For the text-containing cell, return its midpoint in [X, Y] coordinate format. 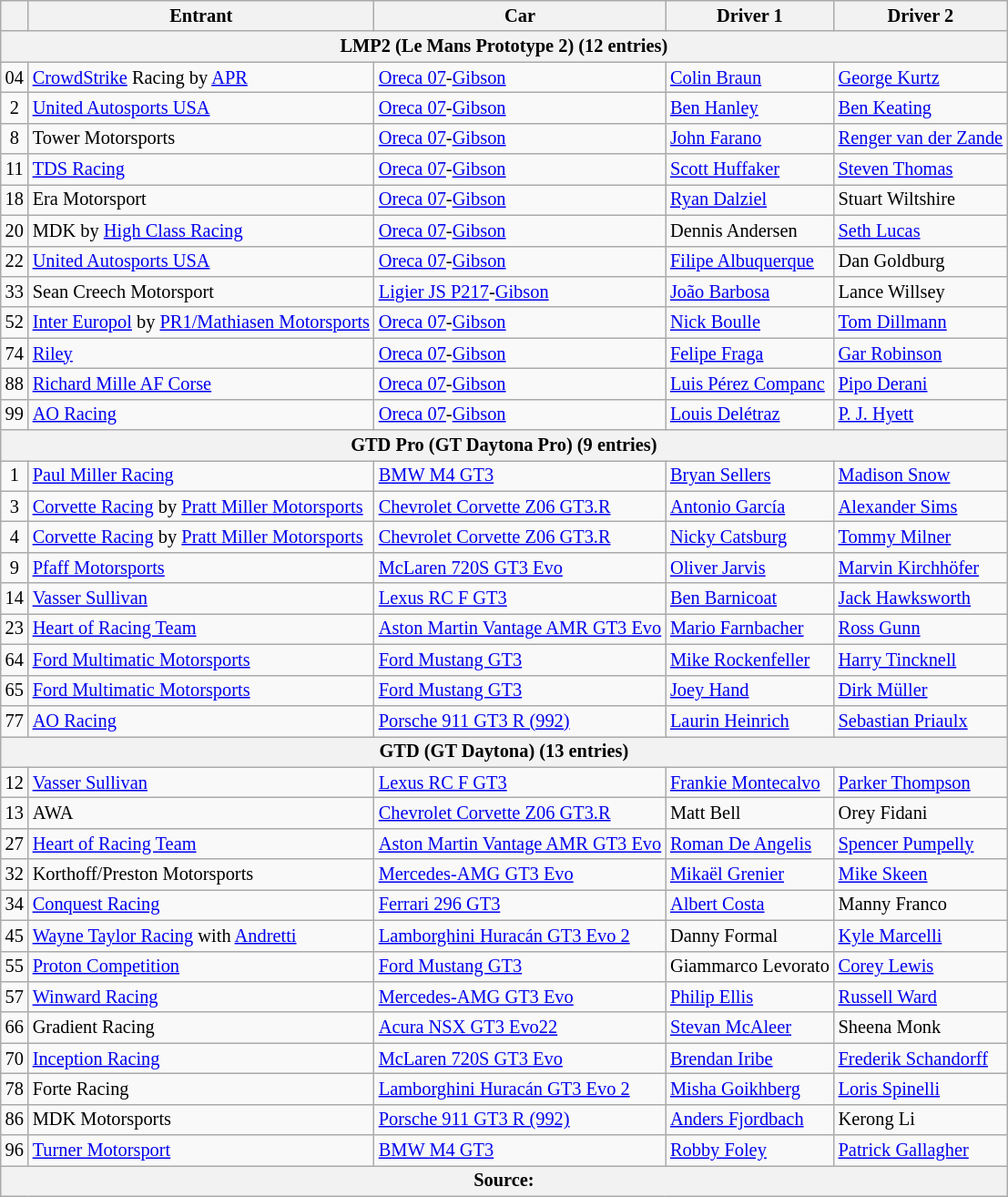
Roman De Angelis [750, 844]
P. J. Hyett [921, 414]
CrowdStrike Racing by APR [201, 77]
Inception Racing [201, 1059]
Laurin Heinrich [750, 721]
12 [15, 783]
64 [15, 660]
14 [15, 598]
2 [15, 107]
Anders Fjordbach [750, 1120]
Tom Dillmann [921, 322]
Ryan Dalziel [750, 199]
Corey Lewis [921, 967]
Matt Bell [750, 813]
GTD Pro (GT Daytona Pro) (9 entries) [504, 445]
1 [15, 476]
Ben Hanley [750, 107]
34 [15, 905]
Mike Skeen [921, 875]
Frankie Montecalvo [750, 783]
Car [520, 15]
Steven Thomas [921, 169]
Alexander Sims [921, 506]
32 [15, 875]
Kyle Marcelli [921, 936]
Sebastian Priaulx [921, 721]
Dirk Müller [921, 691]
04 [15, 77]
Felipe Fraga [750, 353]
Frederik Schandorff [921, 1059]
Korthoff/Preston Motorsports [201, 875]
Pipo Derani [921, 384]
99 [15, 414]
LMP2 (Le Mans Prototype 2) (12 entries) [504, 46]
Madison Snow [921, 476]
65 [15, 691]
Marvin Kirchhöfer [921, 568]
João Barbosa [750, 292]
Turner Motorsport [201, 1151]
Mikaël Grenier [750, 875]
Tower Motorsports [201, 138]
Dennis Andersen [750, 230]
Colin Braun [750, 77]
Brendan Iribe [750, 1059]
Manny Franco [921, 905]
74 [15, 353]
11 [15, 169]
Loris Spinelli [921, 1089]
Driver 1 [750, 15]
Stevan McAleer [750, 1028]
GTD (GT Daytona) (13 entries) [504, 752]
Giammarco Levorato [750, 967]
Ligier JS P217-Gibson [520, 292]
27 [15, 844]
Bryan Sellers [750, 476]
96 [15, 1151]
23 [15, 629]
Entrant [201, 15]
Robby Foley [750, 1151]
Riley [201, 353]
Gar Robinson [921, 353]
Ben Barnicoat [750, 598]
MDK Motorsports [201, 1120]
Nick Boulle [750, 322]
Era Motorsport [201, 199]
86 [15, 1120]
Driver 2 [921, 15]
4 [15, 537]
Ross Gunn [921, 629]
John Farano [750, 138]
Source: [504, 1181]
Oliver Jarvis [750, 568]
Orey Fidani [921, 813]
Gradient Racing [201, 1028]
Tommy Milner [921, 537]
Philip Ellis [750, 997]
Filipe Albuquerque [750, 261]
Proton Competition [201, 967]
9 [15, 568]
70 [15, 1059]
77 [15, 721]
Louis Delétraz [750, 414]
Danny Formal [750, 936]
Spencer Pumpelly [921, 844]
Acura NSX GT3 Evo22 [520, 1028]
Albert Costa [750, 905]
TDS Racing [201, 169]
Conquest Racing [201, 905]
Winward Racing [201, 997]
55 [15, 967]
8 [15, 138]
Paul Miller Racing [201, 476]
Ferrari 296 GT3 [520, 905]
Luis Pérez Companc [750, 384]
Forte Racing [201, 1089]
20 [15, 230]
George Kurtz [921, 77]
AWA [201, 813]
Antonio García [750, 506]
Seth Lucas [921, 230]
88 [15, 384]
Richard Mille AF Corse [201, 384]
Misha Goikhberg [750, 1089]
Inter Europol by PR1/Mathiasen Motorsports [201, 322]
52 [15, 322]
Harry Tincknell [921, 660]
Lance Willsey [921, 292]
13 [15, 813]
Sean Creech Motorsport [201, 292]
Patrick Gallagher [921, 1151]
3 [15, 506]
45 [15, 936]
Ben Keating [921, 107]
Nicky Catsburg [750, 537]
Russell Ward [921, 997]
Sheena Monk [921, 1028]
Mario Farnbacher [750, 629]
Renger van der Zande [921, 138]
Wayne Taylor Racing with Andretti [201, 936]
Jack Hawksworth [921, 598]
Pfaff Motorsports [201, 568]
Scott Huffaker [750, 169]
Dan Goldburg [921, 261]
Stuart Wiltshire [921, 199]
22 [15, 261]
57 [15, 997]
Joey Hand [750, 691]
33 [15, 292]
Mike Rockenfeller [750, 660]
MDK by High Class Racing [201, 230]
Kerong Li [921, 1120]
78 [15, 1089]
18 [15, 199]
Parker Thompson [921, 783]
66 [15, 1028]
